Find where the given text appears and provide that cell's center as (x, y) coordinate. 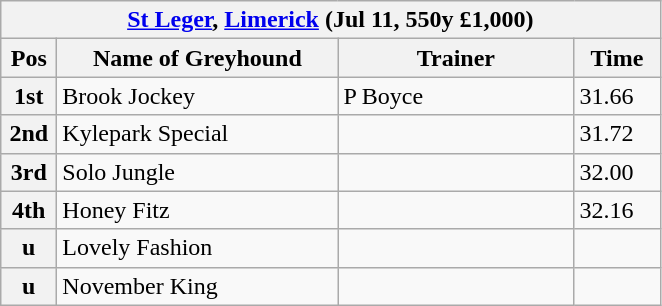
Brook Jockey (198, 96)
3rd (29, 172)
31.66 (617, 96)
Lovely Fashion (198, 248)
31.72 (617, 134)
St Leger, Limerick (Jul 11, 550y £1,000) (330, 20)
Name of Greyhound (198, 58)
32.16 (617, 210)
Trainer (456, 58)
Honey Fitz (198, 210)
Time (617, 58)
Kylepark Special (198, 134)
November King (198, 286)
4th (29, 210)
P Boyce (456, 96)
1st (29, 96)
2nd (29, 134)
Solo Jungle (198, 172)
Pos (29, 58)
32.00 (617, 172)
